For the text-containing cell, return its midpoint in [X, Y] coordinate format. 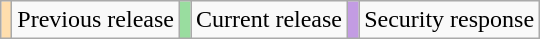
Current release [270, 20]
Previous release [96, 20]
Security response [450, 20]
